Detect which cell encompasses the target text, then output its (X, Y) center coordinate. 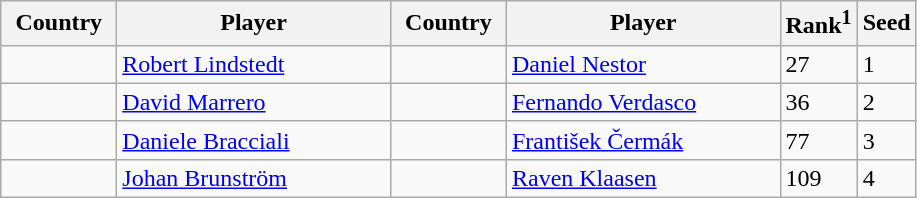
Rank1 (818, 24)
Raven Klaasen (643, 178)
2 (886, 102)
Robert Lindstedt (254, 64)
1 (886, 64)
Johan Brunström (254, 178)
Daniele Bracciali (254, 140)
3 (886, 140)
Seed (886, 24)
František Čermák (643, 140)
77 (818, 140)
36 (818, 102)
109 (818, 178)
4 (886, 178)
David Marrero (254, 102)
Daniel Nestor (643, 64)
27 (818, 64)
Fernando Verdasco (643, 102)
